Return the [X, Y] coordinate for the center point of the cell that contains the specified text.  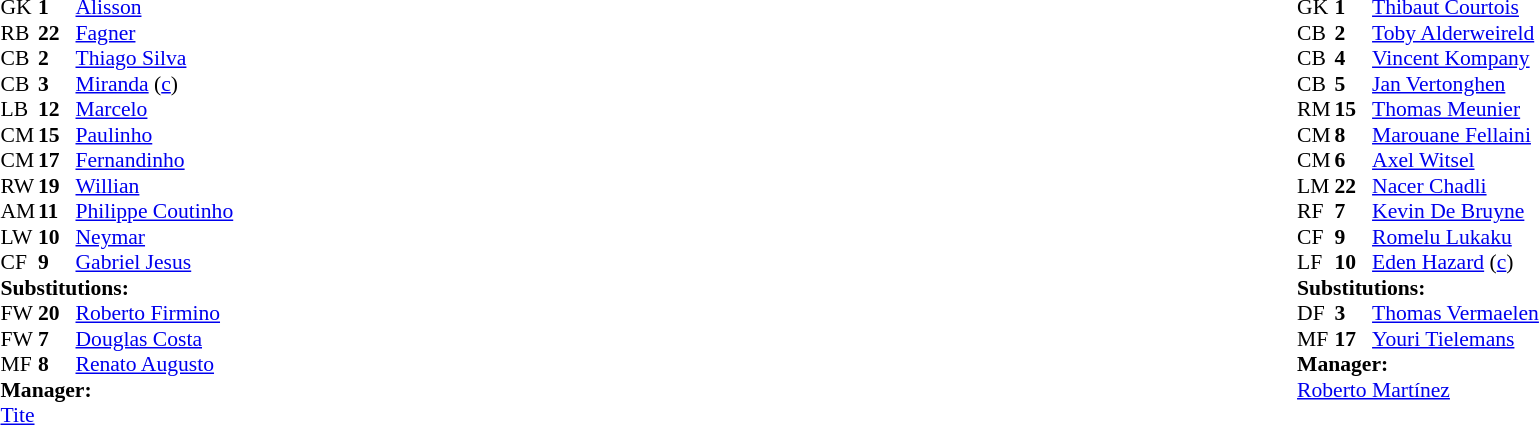
Vincent Kompany [1456, 59]
AM [19, 211]
Youri Tielemans [1456, 339]
4 [1354, 59]
Thiago Silva [155, 59]
Nacer Chadli [1456, 186]
6 [1354, 161]
DF [1316, 313]
Kevin De Bruyne [1456, 211]
RB [19, 33]
Jan Vertonghen [1456, 84]
LM [1316, 186]
5 [1354, 84]
19 [57, 186]
Gabriel Jesus [155, 263]
Fernandinho [155, 161]
Renato Augusto [155, 365]
RM [1316, 109]
LB [19, 109]
Neymar [155, 237]
Toby Alderweireld [1456, 33]
RW [19, 186]
Marouane Fellaini [1456, 135]
Thomas Vermaelen [1456, 313]
Philippe Coutinho [155, 211]
LF [1316, 263]
Eden Hazard (c) [1456, 263]
Willian [155, 186]
11 [57, 211]
LW [19, 237]
Miranda (c) [155, 84]
Paulinho [155, 135]
Roberto Firmino [155, 313]
Romelu Lukaku [1456, 237]
Douglas Costa [155, 339]
RF [1316, 211]
Marcelo [155, 109]
12 [57, 109]
Fagner [155, 33]
Thomas Meunier [1456, 109]
20 [57, 313]
Roberto Martínez [1418, 390]
Axel Witsel [1456, 161]
